Locate the cell with the specified text and output its (X, Y) center coordinate. 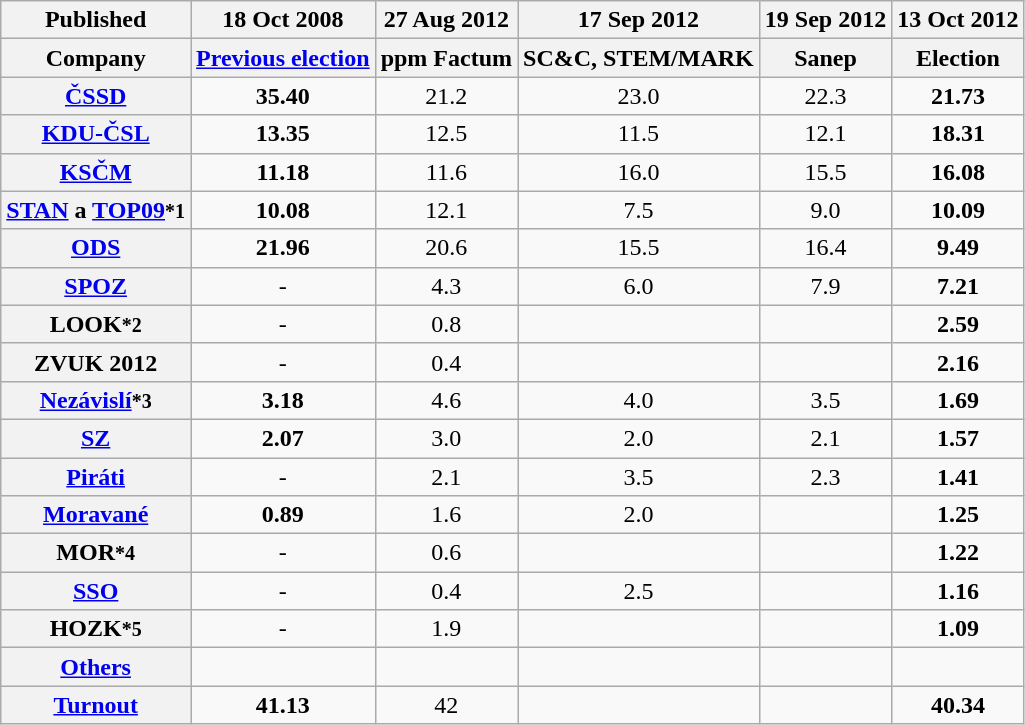
1.09 (958, 629)
0.6 (446, 553)
Moravané (96, 515)
9.0 (825, 210)
2.16 (958, 362)
16.0 (639, 172)
18.31 (958, 134)
SSO (96, 591)
4.0 (639, 400)
6.0 (639, 286)
18 Oct 2008 (284, 20)
20.6 (446, 248)
2.07 (284, 438)
4.6 (446, 400)
HOZK*5 (96, 629)
27 Aug 2012 (446, 20)
2.59 (958, 324)
11.5 (639, 134)
Sanep (825, 58)
11.18 (284, 172)
7.5 (639, 210)
10.08 (284, 210)
KDU-ČSL (96, 134)
3.0 (446, 438)
23.0 (639, 96)
10.09 (958, 210)
Nezávislí*3 (96, 400)
ODS (96, 248)
35.40 (284, 96)
2.5 (639, 591)
13.35 (284, 134)
Others (96, 667)
16.4 (825, 248)
17 Sep 2012 (639, 20)
0.89 (284, 515)
21.2 (446, 96)
16.08 (958, 172)
11.6 (446, 172)
ppm Factum (446, 58)
1.16 (958, 591)
Previous election (284, 58)
4.3 (446, 286)
41.13 (284, 705)
Piráti (96, 477)
21.73 (958, 96)
ČSSD (96, 96)
12.5 (446, 134)
ZVUK 2012 (96, 362)
1.22 (958, 553)
1.9 (446, 629)
19 Sep 2012 (825, 20)
42 (446, 705)
7.9 (825, 286)
SPOZ (96, 286)
9.49 (958, 248)
Company (96, 58)
STAN a TOP09*1 (96, 210)
SC&C, STEM/MARK (639, 58)
2.3 (825, 477)
22.3 (825, 96)
1.6 (446, 515)
1.69 (958, 400)
Published (96, 20)
1.57 (958, 438)
13 Oct 2012 (958, 20)
MOR*4 (96, 553)
Turnout (96, 705)
1.41 (958, 477)
KSČM (96, 172)
0.8 (446, 324)
SZ (96, 438)
3.18 (284, 400)
7.21 (958, 286)
40.34 (958, 705)
21.96 (284, 248)
1.25 (958, 515)
Election (958, 58)
LOOK*2 (96, 324)
